For the text-containing cell, return its midpoint in (x, y) coordinate format. 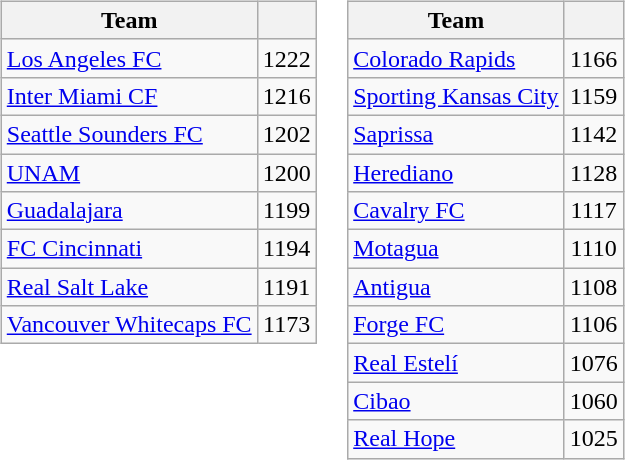
1076 (594, 363)
Real Hope (456, 439)
Los Angeles FC (129, 58)
1106 (594, 325)
Real Salt Lake (129, 287)
Sporting Kansas City (456, 96)
1194 (286, 249)
1200 (286, 173)
Colorado Rapids (456, 58)
Cavalry FC (456, 211)
Cibao (456, 401)
Motagua (456, 249)
1128 (594, 173)
1025 (594, 439)
FC Cincinnati (129, 249)
1060 (594, 401)
1199 (286, 211)
1216 (286, 96)
1191 (286, 287)
1142 (594, 134)
Antigua (456, 287)
Seattle Sounders FC (129, 134)
1108 (594, 287)
1110 (594, 249)
Herediano (456, 173)
Vancouver Whitecaps FC (129, 325)
1222 (286, 58)
Real Estelí (456, 363)
1159 (594, 96)
1202 (286, 134)
Guadalajara (129, 211)
UNAM (129, 173)
1166 (594, 58)
1117 (594, 211)
1173 (286, 325)
Inter Miami CF (129, 96)
Saprissa (456, 134)
Forge FC (456, 325)
